Search for the cell housing the specified text and yield its (X, Y) center coordinate. 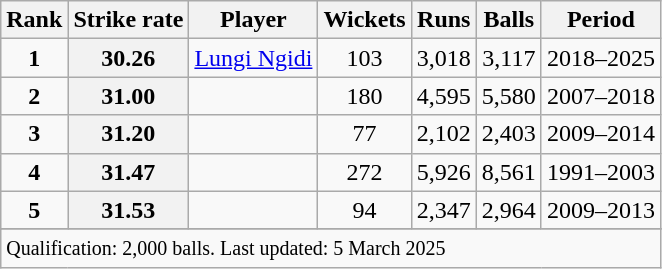
2,347 (444, 210)
2 (34, 96)
Qualification: 2,000 balls. Last updated: 5 March 2025 (331, 248)
Player (254, 20)
31.00 (128, 96)
30.26 (128, 58)
4,595 (444, 96)
3 (34, 134)
272 (364, 172)
31.47 (128, 172)
94 (364, 210)
Lungi Ngidi (254, 58)
Rank (34, 20)
31.20 (128, 134)
1 (34, 58)
Runs (444, 20)
5 (34, 210)
5,580 (508, 96)
103 (364, 58)
180 (364, 96)
3,117 (508, 58)
2009–2014 (600, 134)
2007–2018 (600, 96)
2018–2025 (600, 58)
3,018 (444, 58)
5,926 (444, 172)
Wickets (364, 20)
Balls (508, 20)
77 (364, 134)
4 (34, 172)
Period (600, 20)
2,102 (444, 134)
31.53 (128, 210)
1991–2003 (600, 172)
2,403 (508, 134)
2009–2013 (600, 210)
2,964 (508, 210)
8,561 (508, 172)
Strike rate (128, 20)
